Locate the cell with the specified text and output its (X, Y) center coordinate. 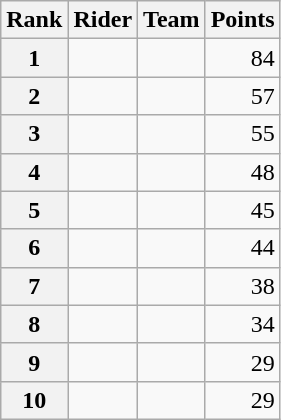
44 (242, 248)
38 (242, 286)
2 (34, 96)
Team (172, 20)
8 (34, 324)
7 (34, 286)
Rank (34, 20)
Points (242, 20)
84 (242, 58)
55 (242, 134)
3 (34, 134)
34 (242, 324)
Rider (103, 20)
5 (34, 210)
1 (34, 58)
6 (34, 248)
45 (242, 210)
9 (34, 362)
10 (34, 400)
57 (242, 96)
48 (242, 172)
4 (34, 172)
